Search for the cell housing the specified text and yield its (X, Y) center coordinate. 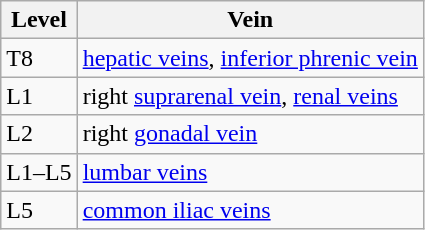
L5 (39, 210)
L1 (39, 96)
hepatic veins, inferior phrenic vein (250, 58)
L2 (39, 134)
right suprarenal vein, renal veins (250, 96)
Level (39, 20)
T8 (39, 58)
lumbar veins (250, 172)
right gonadal vein (250, 134)
common iliac veins (250, 210)
Vein (250, 20)
L1–L5 (39, 172)
